Pinpoint the cell where the given text exists, returning its (x, y) midpoint coordinate. 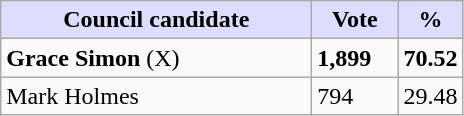
Council candidate (156, 20)
794 (355, 96)
70.52 (430, 58)
% (430, 20)
Vote (355, 20)
Grace Simon (X) (156, 58)
29.48 (430, 96)
1,899 (355, 58)
Mark Holmes (156, 96)
